Output the [X, Y] coordinate of the center of the cell containing the given text.  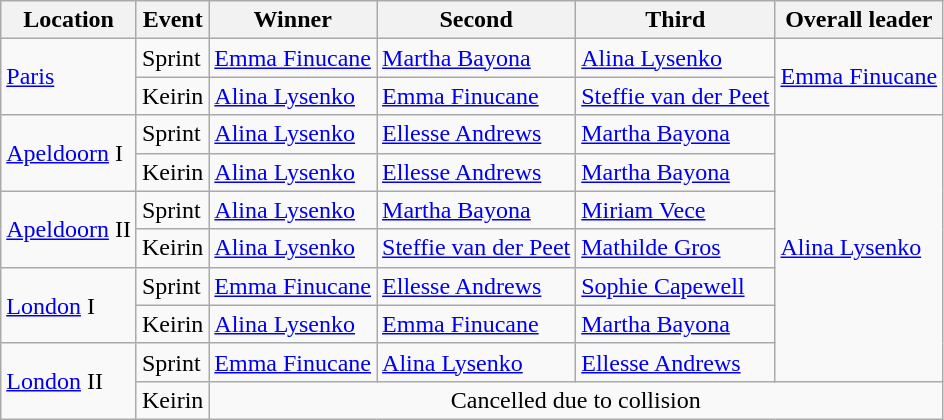
Overall leader [859, 20]
Apeldoorn I [69, 153]
London II [69, 381]
Event [172, 20]
Sophie Capewell [676, 286]
Third [676, 20]
Location [69, 20]
Winner [293, 20]
Cancelled due to collision [576, 400]
Second [476, 20]
Miriam Vece [676, 210]
London I [69, 305]
Paris [69, 77]
Apeldoorn II [69, 229]
Mathilde Gros [676, 248]
